Find where the given text appears and provide that cell's center as [X, Y] coordinate. 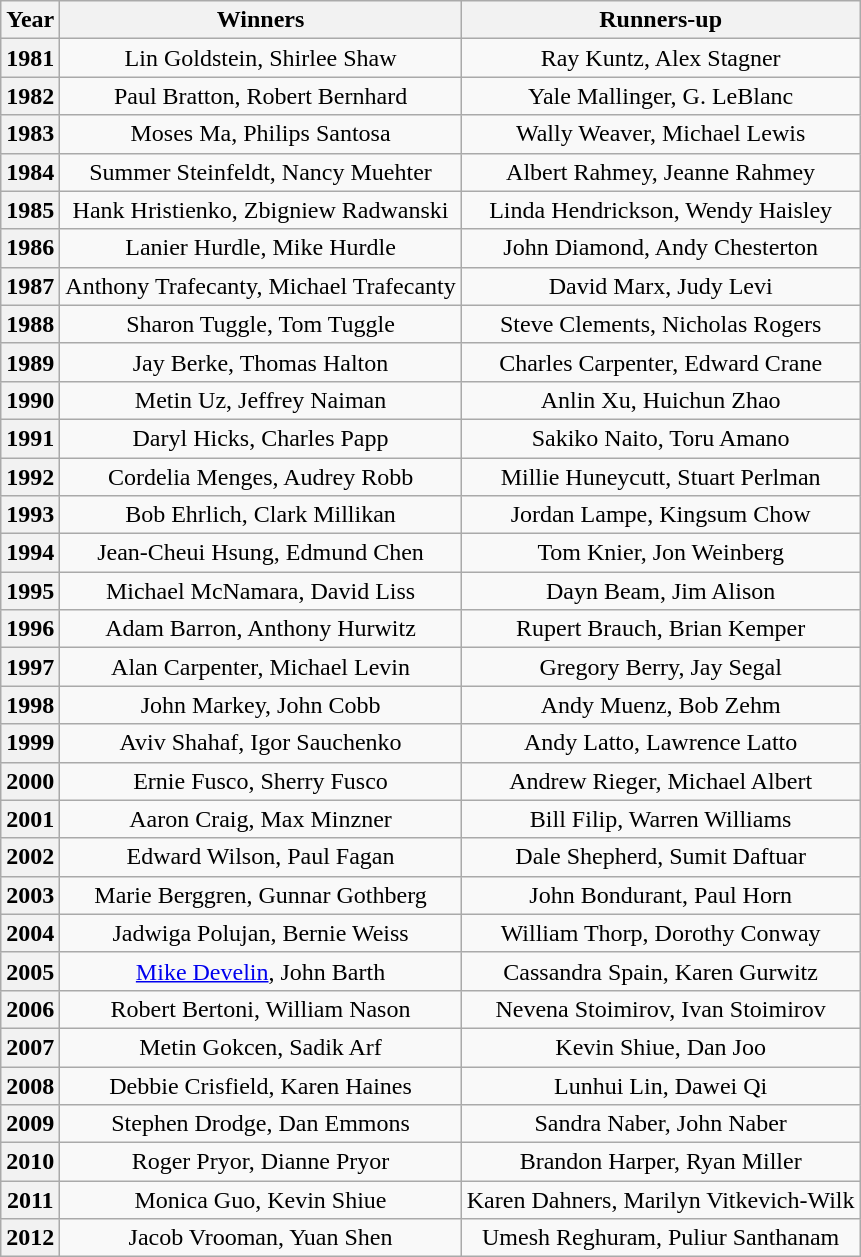
Jay Berke, Thomas Halton [260, 362]
Michael McNamara, David Liss [260, 591]
Millie Huneycutt, Stuart Perlman [660, 477]
1998 [30, 705]
Charles Carpenter, Edward Crane [660, 362]
1992 [30, 477]
Jadwiga Polujan, Bernie Weiss [260, 933]
Dayn Beam, Jim Alison [660, 591]
1996 [30, 629]
1989 [30, 362]
Albert Rahmey, Jeanne Rahmey [660, 172]
Lanier Hurdle, Mike Hurdle [260, 248]
Sharon Tuggle, Tom Tuggle [260, 324]
Adam Barron, Anthony Hurwitz [260, 629]
2008 [30, 1085]
Karen Dahners, Marilyn Vitkevich-Wilk [660, 1200]
Roger Pryor, Dianne Pryor [260, 1162]
2001 [30, 819]
Robert Bertoni, William Nason [260, 1009]
Sakiko Naito, Toru Amano [660, 438]
William Thorp, Dorothy Conway [660, 933]
Jacob Vrooman, Yuan Shen [260, 1238]
Jordan Lampe, Kingsum Chow [660, 515]
Bill Filip, Warren Williams [660, 819]
Andy Latto, Lawrence Latto [660, 743]
1995 [30, 591]
1991 [30, 438]
1988 [30, 324]
2004 [30, 933]
Nevena Stoimirov, Ivan Stoimirov [660, 1009]
Anthony Trafecanty, Michael Trafecanty [260, 286]
2010 [30, 1162]
1999 [30, 743]
Metin Uz, Jeffrey Naiman [260, 400]
Paul Bratton, Robert Bernhard [260, 96]
1982 [30, 96]
Kevin Shiue, Dan Joo [660, 1047]
1994 [30, 553]
1984 [30, 172]
Aviv Shahaf, Igor Sauchenko [260, 743]
Brandon Harper, Ryan Miller [660, 1162]
Anlin Xu, Huichun Zhao [660, 400]
Andrew Rieger, Michael Albert [660, 781]
Dale Shepherd, Sumit Daftuar [660, 857]
2003 [30, 895]
Marie Berggren, Gunnar Gothberg [260, 895]
Andy Muenz, Bob Zehm [660, 705]
1990 [30, 400]
Mike Develin, John Barth [260, 971]
Cassandra Spain, Karen Gurwitz [660, 971]
1983 [30, 134]
David Marx, Judy Levi [660, 286]
2006 [30, 1009]
2002 [30, 857]
Alan Carpenter, Michael Levin [260, 667]
Wally Weaver, Michael Lewis [660, 134]
Hank Hristienko, Zbigniew Radwanski [260, 210]
Daryl Hicks, Charles Papp [260, 438]
2012 [30, 1238]
Jean-Cheui Hsung, Edmund Chen [260, 553]
1993 [30, 515]
Bob Ehrlich, Clark Millikan [260, 515]
Stephen Drodge, Dan Emmons [260, 1124]
Winners [260, 20]
2005 [30, 971]
Yale Mallinger, G. LeBlanc [660, 96]
Steve Clements, Nicholas Rogers [660, 324]
Lin Goldstein, Shirlee Shaw [260, 58]
John Bondurant, Paul Horn [660, 895]
Runners-up [660, 20]
Sandra Naber, John Naber [660, 1124]
Edward Wilson, Paul Fagan [260, 857]
Lunhui Lin, Dawei Qi [660, 1085]
Aaron Craig, Max Minzner [260, 819]
Year [30, 20]
Ernie Fusco, Sherry Fusco [260, 781]
Umesh Reghuram, Puliur Santhanam [660, 1238]
John Markey, John Cobb [260, 705]
2011 [30, 1200]
2007 [30, 1047]
Summer Steinfeldt, Nancy Muehter [260, 172]
Linda Hendrickson, Wendy Haisley [660, 210]
2000 [30, 781]
1987 [30, 286]
1981 [30, 58]
Cordelia Menges, Audrey Robb [260, 477]
1985 [30, 210]
John Diamond, Andy Chesterton [660, 248]
Rupert Brauch, Brian Kemper [660, 629]
Metin Gokcen, Sadik Arf [260, 1047]
2009 [30, 1124]
Tom Knier, Jon Weinberg [660, 553]
Monica Guo, Kevin Shiue [260, 1200]
Ray Kuntz, Alex Stagner [660, 58]
Debbie Crisfield, Karen Haines [260, 1085]
1997 [30, 667]
Gregory Berry, Jay Segal [660, 667]
Moses Ma, Philips Santosa [260, 134]
1986 [30, 248]
